Identify which cell holds the provided text, then report its [X, Y] central coordinate. 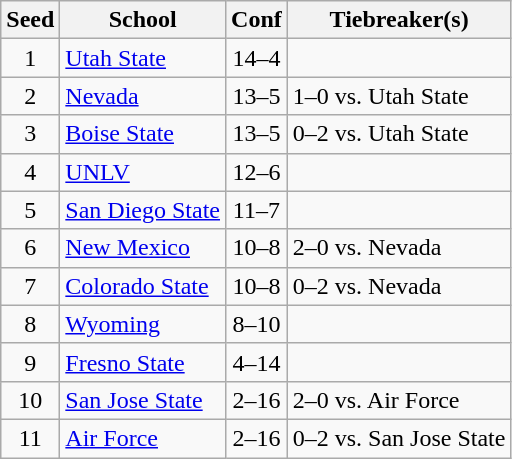
Nevada [143, 96]
Air Force [143, 438]
12–6 [257, 172]
San Diego State [143, 210]
2 [30, 96]
7 [30, 286]
San Jose State [143, 400]
Utah State [143, 58]
1–0 vs. Utah State [399, 96]
6 [30, 248]
4–14 [257, 362]
Conf [257, 20]
Seed [30, 20]
2–0 vs. Air Force [399, 400]
Fresno State [143, 362]
0–2 vs. Nevada [399, 286]
4 [30, 172]
Wyoming [143, 324]
New Mexico [143, 248]
8 [30, 324]
3 [30, 134]
0–2 vs. San Jose State [399, 438]
11–7 [257, 210]
8–10 [257, 324]
School [143, 20]
14–4 [257, 58]
Colorado State [143, 286]
9 [30, 362]
5 [30, 210]
UNLV [143, 172]
11 [30, 438]
1 [30, 58]
Tiebreaker(s) [399, 20]
10 [30, 400]
0–2 vs. Utah State [399, 134]
2–0 vs. Nevada [399, 248]
Boise State [143, 134]
